Detect which cell encompasses the target text, then output its (x, y) center coordinate. 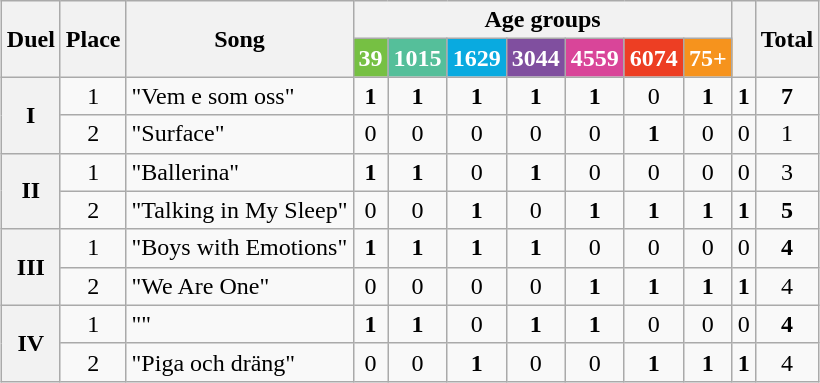
75+ (708, 58)
"Boys with Emotions" (240, 248)
7 (787, 96)
"Vem e som oss" (240, 96)
Total (787, 39)
4559 (594, 58)
"Talking in My Sleep" (240, 210)
3 (787, 172)
1629 (476, 58)
"We Are One" (240, 286)
6074 (654, 58)
IV (30, 343)
"Piga och dräng" (240, 362)
"" (240, 324)
Place (93, 39)
I (30, 115)
Duel (30, 39)
"Surface" (240, 134)
39 (370, 58)
Song (240, 39)
III (30, 267)
"Ballerina" (240, 172)
1015 (418, 58)
5 (787, 210)
3044 (536, 58)
Age groups (542, 20)
II (30, 191)
